Search for the cell housing the specified text and yield its [x, y] center coordinate. 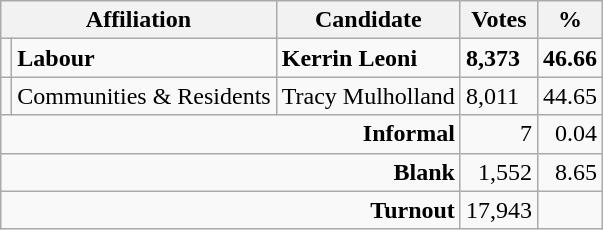
Turnout [231, 210]
Kerrin Leoni [368, 58]
Informal [231, 134]
8,373 [498, 58]
46.66 [570, 58]
Tracy Mulholland [368, 96]
Candidate [368, 20]
44.65 [570, 96]
Blank [231, 172]
Votes [498, 20]
0.04 [570, 134]
% [570, 20]
8,011 [498, 96]
8.65 [570, 172]
Affiliation [138, 20]
Communities & Residents [144, 96]
17,943 [498, 210]
7 [498, 134]
1,552 [498, 172]
Labour [144, 58]
